Capture the cell that displays the provided text and extract its [X, Y] central coordinate. 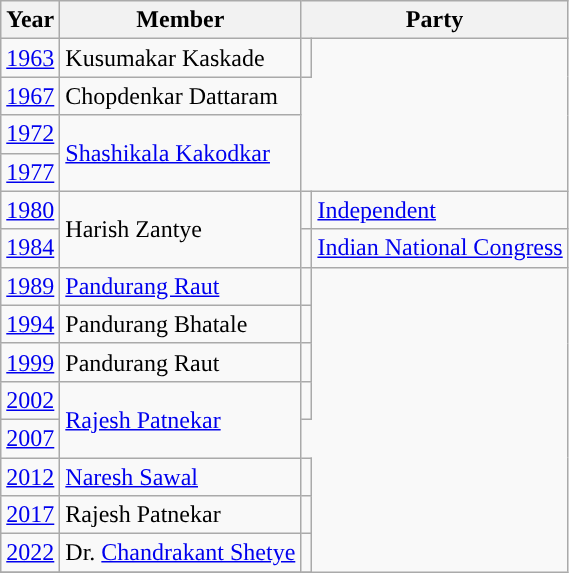
Naresh Sawal [180, 477]
2002 [30, 400]
1977 [30, 172]
Year [30, 20]
1999 [30, 362]
Harish Zantye [180, 229]
1980 [30, 210]
2022 [30, 553]
1989 [30, 286]
2017 [30, 515]
Independent [440, 210]
Kusumakar Kaskade [180, 58]
1994 [30, 324]
2007 [30, 438]
2012 [30, 477]
1967 [30, 96]
Chopdenkar Dattaram [180, 96]
1963 [30, 58]
Party [434, 20]
Indian National Congress [440, 248]
Shashikala Kakodkar [180, 153]
Pandurang Bhatale [180, 324]
Dr. Chandrakant Shetye [180, 553]
1984 [30, 248]
1972 [30, 134]
Member [180, 20]
